Identify which cell holds the provided text, then report its (X, Y) central coordinate. 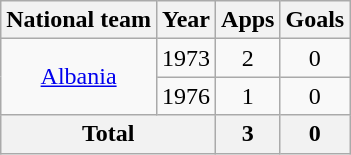
Year (186, 20)
1973 (186, 58)
1 (248, 96)
1976 (186, 96)
3 (248, 134)
Goals (315, 20)
National team (79, 20)
2 (248, 58)
Albania (79, 77)
Apps (248, 20)
Total (108, 134)
